Capture the cell that displays the provided text and extract its (x, y) central coordinate. 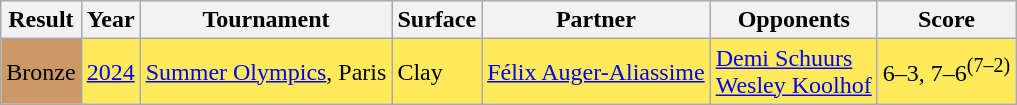
Tournament (266, 20)
Score (946, 20)
Partner (596, 20)
Surface (437, 20)
Opponents (794, 20)
Year (110, 20)
2024 (110, 72)
6–3, 7–6(7–2) (946, 72)
Bronze (41, 72)
Result (41, 20)
Summer Olympics, Paris (266, 72)
Félix Auger-Aliassime (596, 72)
Clay (437, 72)
Demi Schuurs Wesley Koolhof (794, 72)
